Detect which cell encompasses the target text, then output its [X, Y] center coordinate. 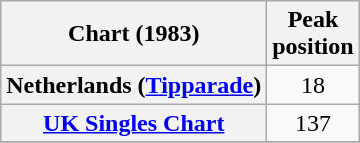
UK Singles Chart [134, 123]
Netherlands (Tipparade) [134, 85]
18 [313, 85]
Chart (1983) [134, 34]
Peakposition [313, 34]
137 [313, 123]
